Find where the given text appears and provide that cell's center as (X, Y) coordinate. 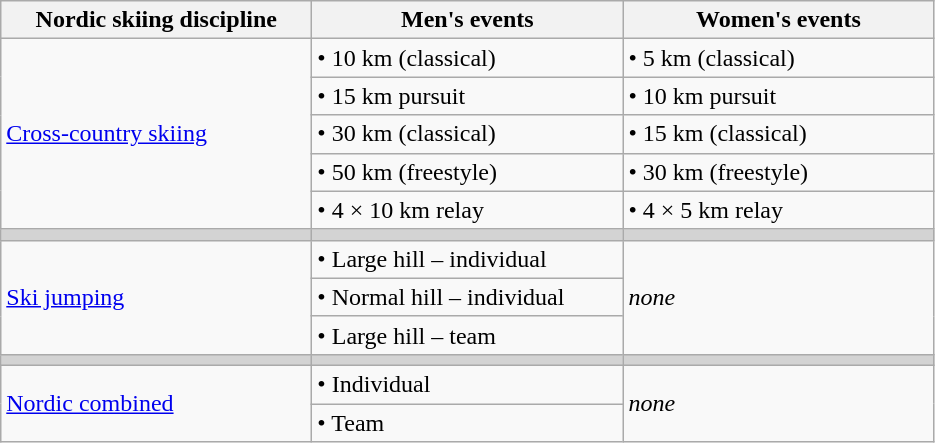
Nordic skiing discipline (156, 20)
Women's events (778, 20)
Nordic combined (156, 403)
• 30 km (classical) (468, 134)
• 30 km (freestyle) (778, 172)
• Large hill – individual (468, 259)
• 4 × 10 km relay (468, 210)
• 10 km (classical) (468, 58)
• 10 km pursuit (778, 96)
• 4 × 5 km relay (778, 210)
Men's events (468, 20)
• 15 km (classical) (778, 134)
• 5 km (classical) (778, 58)
• Large hill – team (468, 335)
• Normal hill – individual (468, 297)
• Team (468, 423)
• 15 km pursuit (468, 96)
Cross-country skiing (156, 134)
• 50 km (freestyle) (468, 172)
• Individual (468, 384)
Ski jumping (156, 297)
